Capture the cell that displays the provided text and extract its [X, Y] central coordinate. 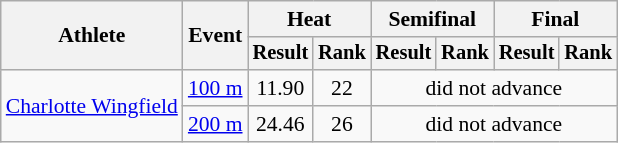
200 m [216, 124]
26 [342, 124]
24.46 [281, 124]
11.90 [281, 88]
22 [342, 88]
Athlete [92, 36]
Charlotte Wingfield [92, 106]
100 m [216, 88]
Semifinal [432, 19]
Event [216, 36]
Final [556, 19]
Heat [310, 19]
